Scan for the cell matching the given text and deliver its (X, Y) coordinate at center. 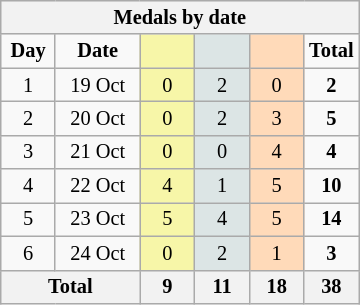
20 Oct (98, 118)
6 (28, 253)
11 (222, 287)
9 (168, 287)
18 (276, 287)
21 Oct (98, 152)
24 Oct (98, 253)
10 (332, 186)
19 Oct (98, 85)
14 (332, 219)
Medals by date (180, 17)
Date (98, 51)
23 Oct (98, 219)
22 Oct (98, 186)
38 (332, 287)
Day (28, 51)
